For the text-containing cell, return its midpoint in [X, Y] coordinate format. 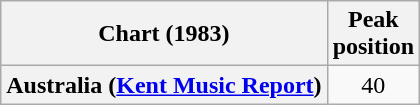
Chart (1983) [164, 34]
Peakposition [373, 34]
Australia (Kent Music Report) [164, 85]
40 [373, 85]
